Return the (x, y) coordinate for the center point of the cell that contains the specified text.  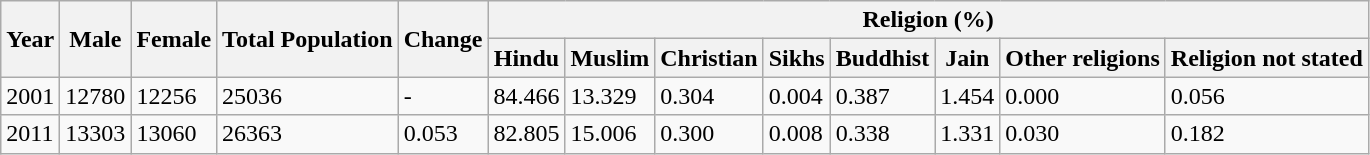
Christian (709, 58)
13060 (174, 134)
0.300 (709, 134)
12780 (96, 96)
Total Population (308, 39)
0.182 (1266, 134)
0.030 (1083, 134)
Religion not stated (1266, 58)
0.338 (882, 134)
Buddhist (882, 58)
Male (96, 39)
Sikhs (796, 58)
84.466 (526, 96)
Other religions (1083, 58)
1.454 (968, 96)
0.387 (882, 96)
0.304 (709, 96)
26363 (308, 134)
Religion (%) (928, 20)
15.006 (610, 134)
0.004 (796, 96)
Muslim (610, 58)
0.056 (1266, 96)
13303 (96, 134)
- (443, 96)
Hindu (526, 58)
1.331 (968, 134)
82.805 (526, 134)
12256 (174, 96)
0.000 (1083, 96)
0.008 (796, 134)
Change (443, 39)
25036 (308, 96)
Jain (968, 58)
Year (30, 39)
2011 (30, 134)
13.329 (610, 96)
0.053 (443, 134)
2001 (30, 96)
Female (174, 39)
